Detect which cell encompasses the target text, then output its (X, Y) center coordinate. 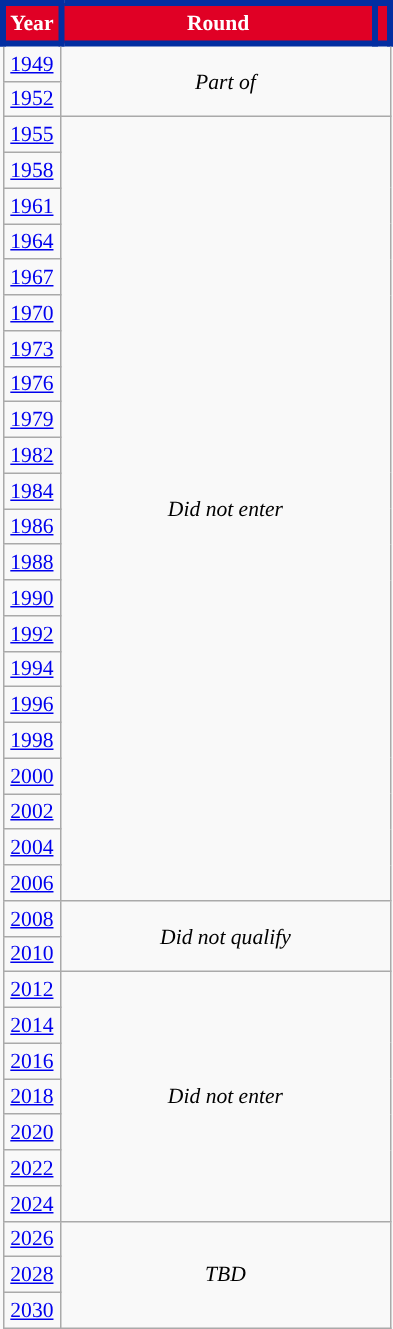
1952 (32, 99)
Did not qualify (226, 936)
1979 (32, 420)
1998 (32, 741)
2016 (32, 1061)
2028 (32, 1275)
1958 (32, 171)
1982 (32, 456)
1964 (32, 242)
1984 (32, 491)
1986 (32, 527)
1967 (32, 278)
1992 (32, 634)
1961 (32, 206)
1976 (32, 384)
1996 (32, 705)
2010 (32, 954)
2030 (32, 1311)
2012 (32, 990)
2004 (32, 848)
1955 (32, 135)
1988 (32, 563)
2018 (32, 1097)
1990 (32, 598)
2026 (32, 1239)
1949 (32, 63)
2024 (32, 1204)
2020 (32, 1133)
Part of (226, 81)
Year (32, 23)
Round (218, 23)
2006 (32, 883)
2008 (32, 919)
1994 (32, 669)
2000 (32, 776)
1973 (32, 349)
2014 (32, 1026)
2022 (32, 1168)
2002 (32, 812)
1970 (32, 313)
TBD (226, 1274)
